Detect which cell encompasses the target text, then output its [x, y] center coordinate. 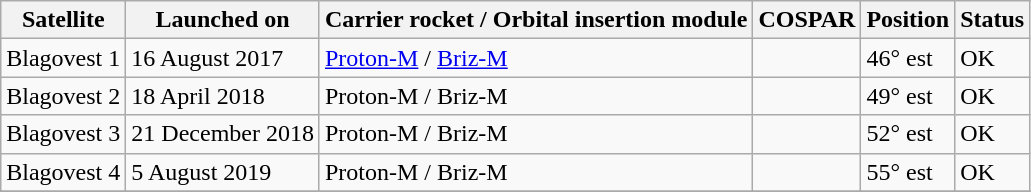
Status [992, 20]
46° est [908, 58]
COSPAR [807, 20]
Blagovest 3 [64, 134]
5 August 2019 [223, 172]
16 August 2017 [223, 58]
Carrier rocket / Orbital insertion module [536, 20]
Position [908, 20]
21 December 2018 [223, 134]
18 April 2018 [223, 96]
49° est [908, 96]
Launched on [223, 20]
55° est [908, 172]
52° est [908, 134]
Blagovest 2 [64, 96]
Blagovest 1 [64, 58]
Blagovest 4 [64, 172]
Satellite [64, 20]
